Find where the given text appears and provide that cell's center as (x, y) coordinate. 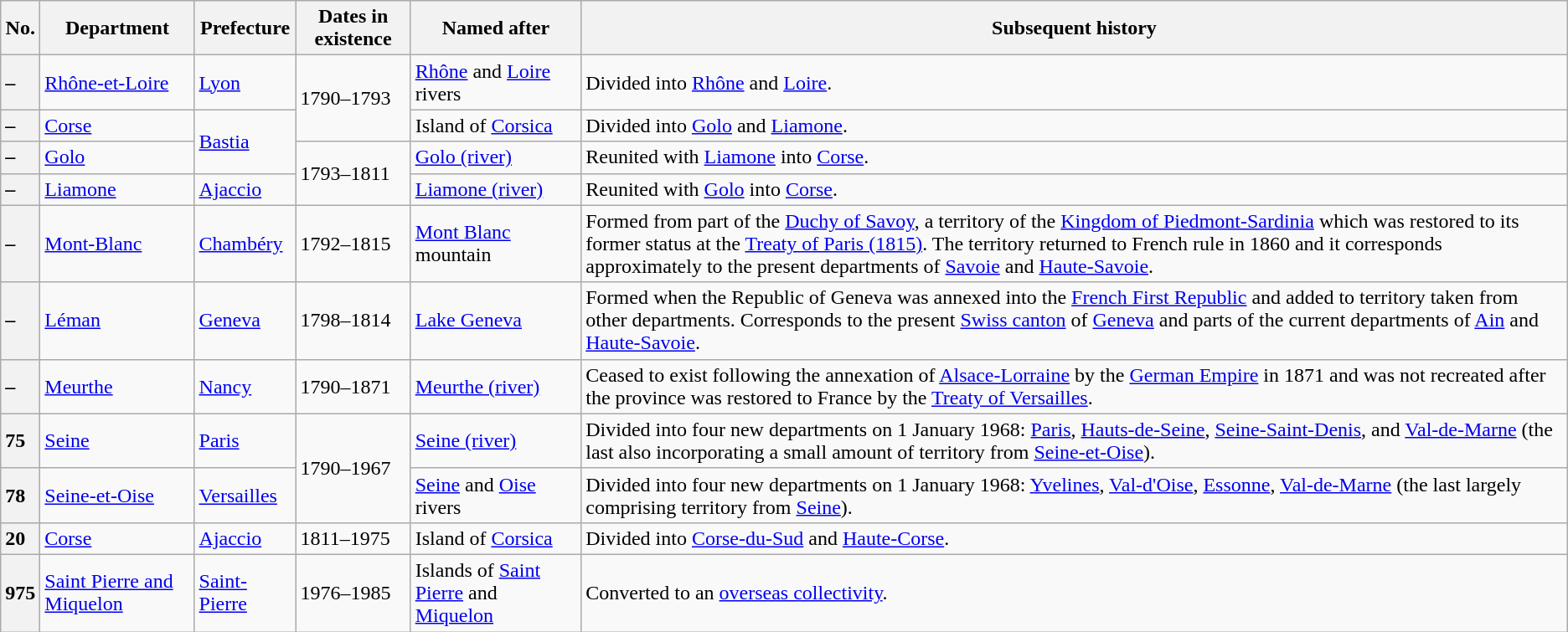
Rhône and Loire rivers (496, 82)
Reunited with Golo into Corse. (1075, 189)
1790–1871 (353, 387)
Seine-et-Oise (117, 496)
Department (117, 28)
1790–1793 (353, 99)
1976–1985 (353, 593)
Bastia (245, 141)
Golo (river) (496, 157)
Divided into Golo and Liamone. (1075, 126)
Paris (245, 440)
Divided into Rhône and Loire. (1075, 82)
20 (20, 538)
Mont Blanc mountain (496, 244)
975 (20, 593)
Lake Geneva (496, 321)
75 (20, 440)
Divided into Corse-du-Sud and Haute-Corse. (1075, 538)
Meurthe (river) (496, 387)
1790–1967 (353, 468)
Named after (496, 28)
78 (20, 496)
Golo (117, 157)
Chambéry (245, 244)
1798–1814 (353, 321)
Reunited with Liamone into Corse. (1075, 157)
Liamone (117, 189)
Lyon (245, 82)
1792–1815 (353, 244)
Dates in existence (353, 28)
Seine (river) (496, 440)
Léman (117, 321)
Converted to an overseas collectivity. (1075, 593)
1793–1811 (353, 173)
Seine and Oise rivers (496, 496)
Versailles (245, 496)
Geneva (245, 321)
Saint-Pierre (245, 593)
Saint Pierre and Miquelon (117, 593)
Divided into four new departments on 1 January 1968: Yvelines, Val-d'Oise, Essonne, Val-de-Marne (the last largely comprising territory from Seine). (1075, 496)
Subsequent history (1075, 28)
Rhône-et-Loire (117, 82)
Islands of Saint Pierre and Miquelon (496, 593)
Seine (117, 440)
Liamone (river) (496, 189)
Mont-Blanc (117, 244)
Prefecture (245, 28)
Nancy (245, 387)
No. (20, 28)
Meurthe (117, 387)
1811–1975 (353, 538)
